Capture the cell that displays the provided text and extract its [X, Y] central coordinate. 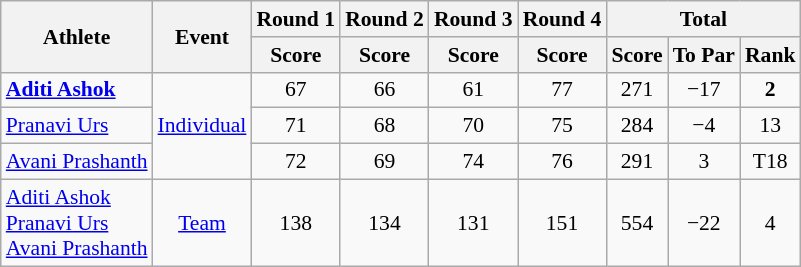
Aditi Ashok [77, 90]
Round 3 [474, 19]
61 [474, 90]
74 [474, 162]
Athlete [77, 36]
67 [296, 90]
−17 [704, 90]
Individual [202, 126]
Round 1 [296, 19]
75 [562, 126]
Rank [770, 55]
Round 4 [562, 19]
−4 [704, 126]
Team [202, 222]
284 [636, 126]
68 [384, 126]
To Par [704, 55]
2 [770, 90]
554 [636, 222]
Avani Prashanth [77, 162]
76 [562, 162]
72 [296, 162]
66 [384, 90]
Total [703, 19]
70 [474, 126]
291 [636, 162]
151 [562, 222]
−22 [704, 222]
271 [636, 90]
77 [562, 90]
13 [770, 126]
131 [474, 222]
134 [384, 222]
T18 [770, 162]
71 [296, 126]
Round 2 [384, 19]
69 [384, 162]
Aditi Ashok Pranavi UrsAvani Prashanth [77, 222]
Pranavi Urs [77, 126]
Event [202, 36]
4 [770, 222]
138 [296, 222]
3 [704, 162]
